Scan for the cell matching the given text and deliver its [x, y] coordinate at center. 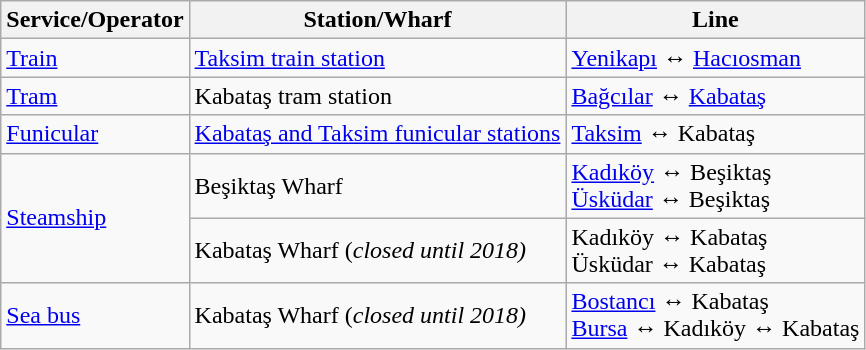
Sea bus [95, 316]
Tram [95, 96]
Steamship [95, 218]
Kadıköy ↔ BeşiktaşÜsküdar ↔ Beşiktaş [716, 186]
Kadıköy ↔ KabataşÜsküdar ↔ Kabataş [716, 250]
Funicular [95, 134]
Train [95, 58]
Yenikapı ↔ Hacıosman [716, 58]
Kabataş tram station [378, 96]
Line [716, 20]
Service/Operator [95, 20]
Kabataş and Taksim funicular stations [378, 134]
Beşiktaş Wharf [378, 186]
Bostancı ↔ KabataşBursa ↔ Kadıköy ↔ Kabataş [716, 316]
Bağcılar ↔ Kabataş [716, 96]
Taksim ↔ Kabataş [716, 134]
Taksim train station [378, 58]
Station/Wharf [378, 20]
